Find where the given text appears and provide that cell's center as [X, Y] coordinate. 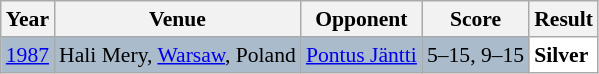
Score [476, 19]
Result [564, 19]
Hali Mery, Warsaw, Poland [178, 55]
Silver [564, 55]
Pontus Jäntti [362, 55]
Venue [178, 19]
Year [28, 19]
1987 [28, 55]
Opponent [362, 19]
5–15, 9–15 [476, 55]
